From the cell containing the given text, extract its center point as (x, y) coordinate. 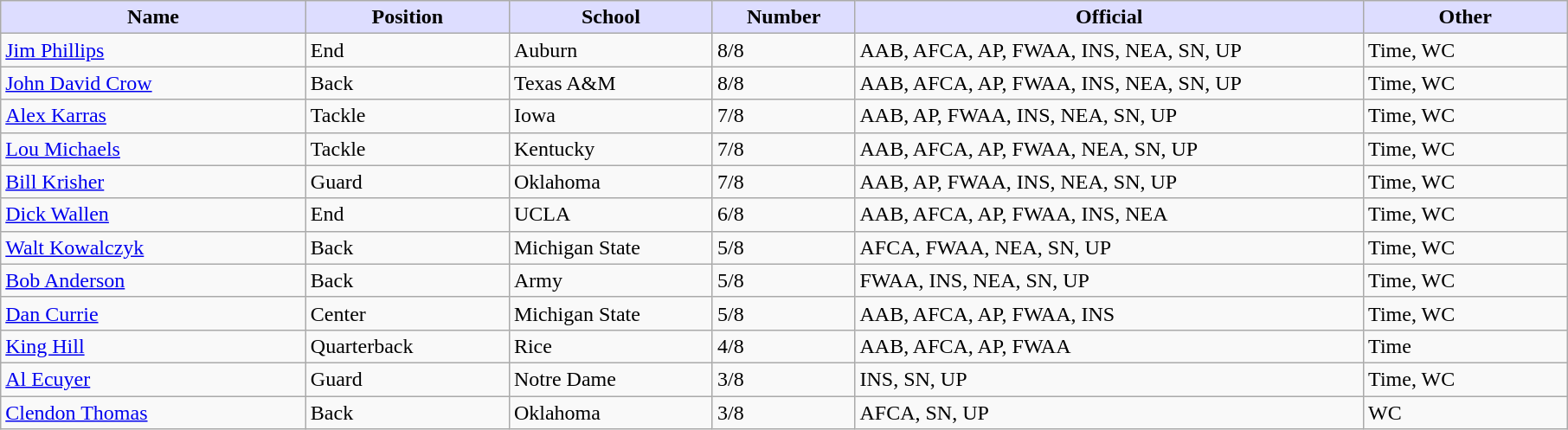
6/8 (784, 215)
Dick Wallen (154, 215)
Alex Karras (154, 116)
WC (1466, 413)
Center (407, 313)
Notre Dame (611, 379)
AAB, AFCA, AP, FWAA, NEA, SN, UP (1109, 149)
FWAA, INS, NEA, SN, UP (1109, 280)
Iowa (611, 116)
AAB, AFCA, AP, FWAA, INS (1109, 313)
Time (1466, 346)
Position (407, 17)
AFCA, SN, UP (1109, 413)
Army (611, 280)
Dan Currie (154, 313)
UCLA (611, 215)
Official (1109, 17)
AFCA, FWAA, NEA, SN, UP (1109, 247)
Texas A&M (611, 83)
Quarterback (407, 346)
Walt Kowalczyk (154, 247)
Bill Krisher (154, 182)
John David Crow (154, 83)
Number (784, 17)
AAB, AFCA, AP, FWAA, INS, NEA (1109, 215)
Rice (611, 346)
AAB, AFCA, AP, FWAA (1109, 346)
Name (154, 17)
4/8 (784, 346)
INS, SN, UP (1109, 379)
Kentucky (611, 149)
School (611, 17)
Jim Phillips (154, 50)
King Hill (154, 346)
Auburn (611, 50)
Al Ecuyer (154, 379)
Lou Michaels (154, 149)
Bob Anderson (154, 280)
Other (1466, 17)
Clendon Thomas (154, 413)
